Output the [x, y] coordinate of the center of the cell containing the given text.  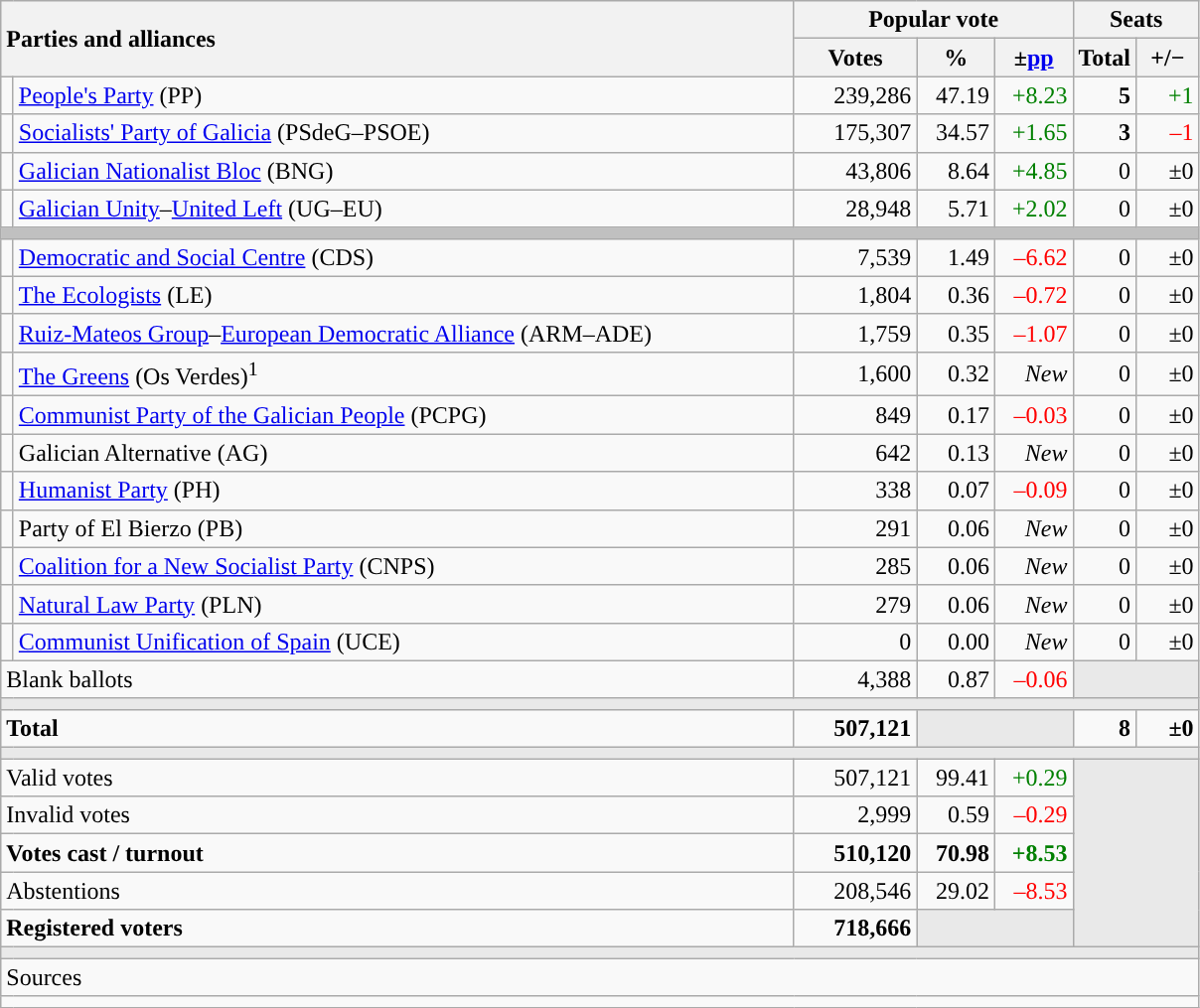
Humanist Party (PH) [403, 491]
+8.23 [1033, 95]
Coalition for a New Socialist Party (CNPS) [403, 566]
29.02 [956, 891]
Popular vote [934, 20]
0.32 [956, 373]
Socialists' Party of Galicia (PSdeG–PSOE) [403, 133]
–1 [1168, 133]
849 [855, 415]
People's Party (PP) [403, 95]
The Ecologists (LE) [403, 295]
Galician Nationalist Bloc (BNG) [403, 171]
43,806 [855, 171]
Ruiz-Mateos Group–European Democratic Alliance (ARM–ADE) [403, 333]
34.57 [956, 133]
0.36 [956, 295]
175,307 [855, 133]
Communist Unification of Spain (UCE) [403, 642]
208,546 [855, 891]
Sources [600, 977]
Valid votes [397, 778]
Registered voters [397, 929]
7,539 [855, 257]
+0.29 [1033, 778]
±pp [1033, 58]
–8.53 [1033, 891]
–6.62 [1033, 257]
–0.06 [1033, 679]
Natural Law Party (PLN) [403, 604]
510,120 [855, 853]
239,286 [855, 95]
+8.53 [1033, 853]
0.13 [956, 453]
The Greens (Os Verdes)1 [403, 373]
1,600 [855, 373]
+4.85 [1033, 171]
Votes [855, 58]
0.07 [956, 491]
Democratic and Social Centre (CDS) [403, 257]
28,948 [855, 209]
Blank ballots [397, 679]
47.19 [956, 95]
718,666 [855, 929]
–0.09 [1033, 491]
Seats [1136, 20]
70.98 [956, 853]
% [956, 58]
Abstentions [397, 891]
5.71 [956, 209]
Votes cast / turnout [397, 853]
338 [855, 491]
1,759 [855, 333]
–0.72 [1033, 295]
4,388 [855, 679]
0.17 [956, 415]
Parties and alliances [397, 39]
279 [855, 604]
Party of El Bierzo (PB) [403, 528]
Galician Alternative (AG) [403, 453]
+1.65 [1033, 133]
+/− [1168, 58]
1,804 [855, 295]
0.59 [956, 815]
0.35 [956, 333]
2,999 [855, 815]
Galician Unity–United Left (UG–EU) [403, 209]
0.87 [956, 679]
–1.07 [1033, 333]
Communist Party of the Galician People (PCPG) [403, 415]
3 [1105, 133]
0.00 [956, 642]
Invalid votes [397, 815]
1.49 [956, 257]
642 [855, 453]
–0.29 [1033, 815]
99.41 [956, 778]
285 [855, 566]
291 [855, 528]
8.64 [956, 171]
5 [1105, 95]
+2.02 [1033, 209]
8 [1105, 728]
+1 [1168, 95]
–0.03 [1033, 415]
